Return the [X, Y] coordinate for the center point of the cell that contains the specified text.  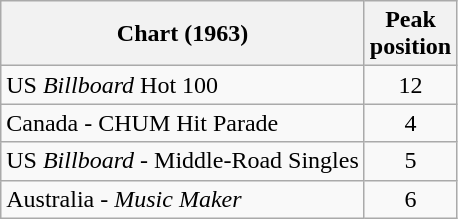
12 [410, 85]
Canada - CHUM Hit Parade [183, 123]
4 [410, 123]
Australia - Music Maker [183, 199]
US Billboard - Middle-Road Singles [183, 161]
5 [410, 161]
Peakposition [410, 34]
Chart (1963) [183, 34]
US Billboard Hot 100 [183, 85]
6 [410, 199]
